Detect which cell encompasses the target text, then output its [X, Y] center coordinate. 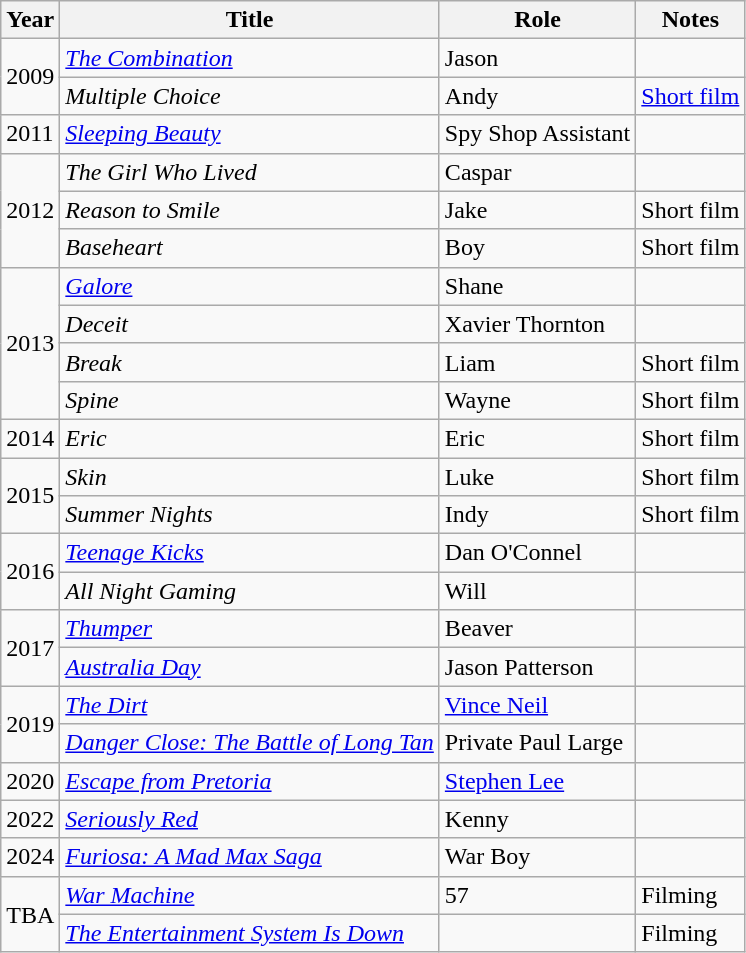
Notes [690, 20]
Indy [537, 515]
Spy Shop Assistant [537, 134]
Summer Nights [250, 515]
2019 [30, 724]
Galore [250, 286]
2011 [30, 134]
2024 [30, 857]
Vince Neil [537, 705]
Will [537, 591]
War Boy [537, 857]
Spine [250, 400]
Xavier Thornton [537, 324]
2015 [30, 496]
All Night Gaming [250, 591]
The Combination [250, 58]
2022 [30, 819]
Break [250, 362]
2013 [30, 343]
Stephen Lee [537, 781]
Title [250, 20]
2016 [30, 572]
57 [537, 895]
2009 [30, 77]
Dan O'Connel [537, 553]
Shane [537, 286]
Seriously Red [250, 819]
2012 [30, 210]
Australia Day [250, 667]
Sleeping Beauty [250, 134]
The Girl Who Lived [250, 172]
The Dirt [250, 705]
Boy [537, 248]
Role [537, 20]
Jason [537, 58]
Skin [250, 477]
Danger Close: The Battle of Long Tan [250, 743]
2020 [30, 781]
2014 [30, 438]
Liam [537, 362]
Thumper [250, 629]
Luke [537, 477]
Multiple Choice [250, 96]
Caspar [537, 172]
Jason Patterson [537, 667]
Escape from Pretoria [250, 781]
Furiosa: A Mad Max Saga [250, 857]
Private Paul Large [537, 743]
Reason to Smile [250, 210]
TBA [30, 914]
Teenage Kicks [250, 553]
Year [30, 20]
Wayne [537, 400]
Jake [537, 210]
Kenny [537, 819]
Beaver [537, 629]
Deceit [250, 324]
The Entertainment System Is Down [250, 933]
Baseheart [250, 248]
2017 [30, 648]
Andy [537, 96]
War Machine [250, 895]
